Provide the [X, Y] coordinate of the cell's center where the given text is located.  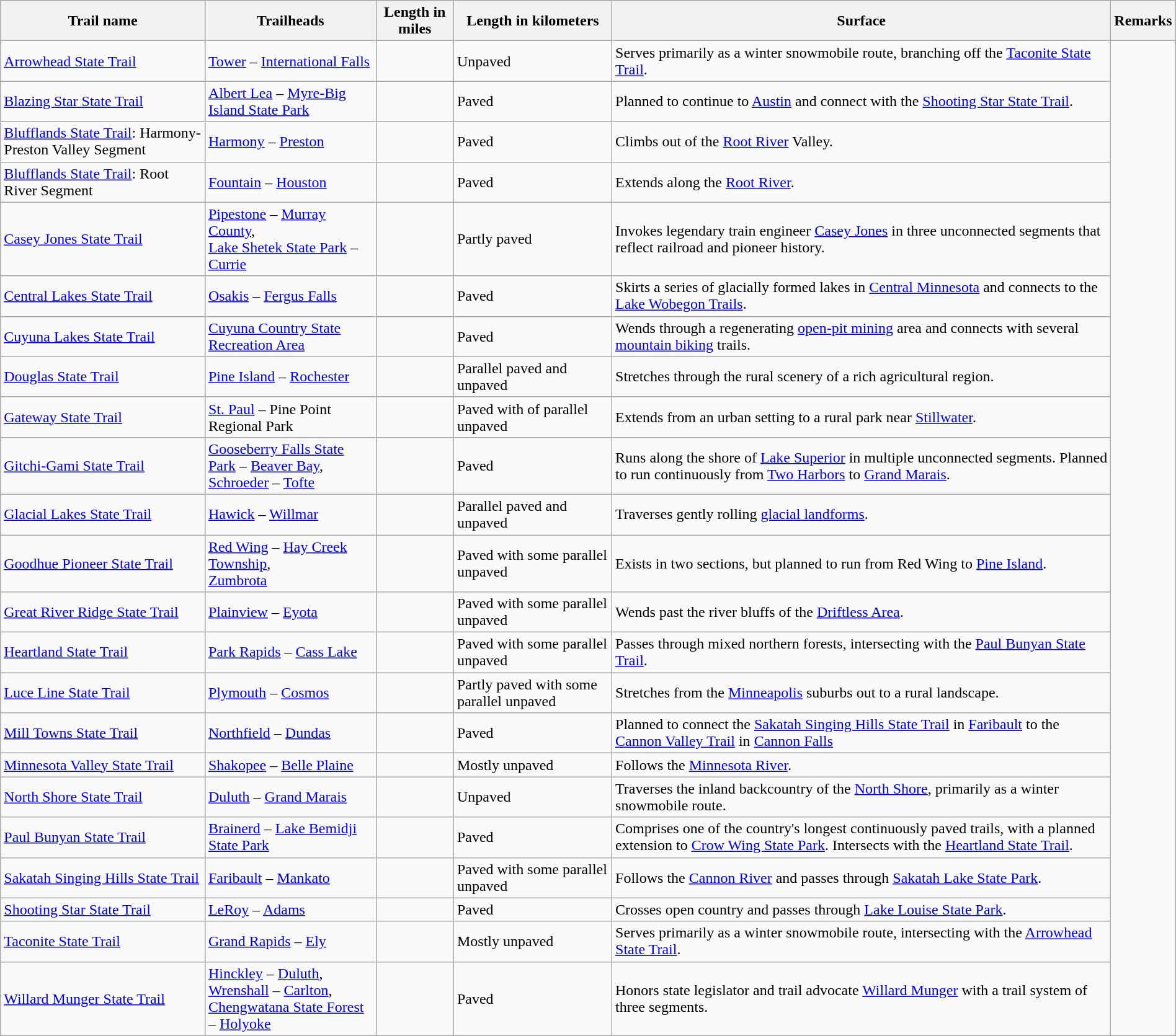
Planned to connect the Sakatah Singing Hills State Trail in Faribault to the Cannon Valley Trail in Cannon Falls [862, 733]
Surface [862, 21]
Partly paved [532, 239]
Remarks [1143, 21]
Pipestone – Murray County,Lake Shetek State Park – Currie [290, 239]
Harmony – Preston [290, 141]
Sakatah Singing Hills State Trail [103, 878]
Stretches from the Minneapolis suburbs out to a rural landscape. [862, 693]
Wends through a regenerating open-pit mining area and connects with several mountain biking trails. [862, 336]
Invokes legendary train engineer Casey Jones in three unconnected segments that reflect railroad and pioneer history. [862, 239]
Skirts a series of glacially formed lakes in Central Minnesota and connects to the Lake Wobegon Trails. [862, 296]
Blufflands State Trail: Harmony-Preston Valley Segment [103, 141]
Traverses the inland backcountry of the North Shore, primarily as a winter snowmobile route. [862, 797]
Partly paved with some parallel unpaved [532, 693]
Red Wing – Hay Creek Township, Zumbrota [290, 563]
Fountain – Houston [290, 182]
Cuyuna Country State Recreation Area [290, 336]
Great River Ridge State Trail [103, 613]
Blufflands State Trail: Root River Segment [103, 182]
Minnesota Valley State Trail [103, 765]
Stretches through the rural scenery of a rich agricultural region. [862, 377]
Cuyuna Lakes State Trail [103, 336]
LeRoy – Adams [290, 910]
Plymouth – Cosmos [290, 693]
Honors state legislator and trail advocate Willard Munger with a trail system of three segments. [862, 998]
Arrowhead State Trail [103, 61]
Runs along the shore of Lake Superior in multiple unconnected segments. Planned to run continuously from Two Harbors to Grand Marais. [862, 466]
Length in miles [414, 21]
Taconite State Trail [103, 941]
Douglas State Trail [103, 377]
Albert Lea – Myre-Big Island State Park [290, 102]
Climbs out of the Root River Valley. [862, 141]
Central Lakes State Trail [103, 296]
Gateway State Trail [103, 417]
North Shore State Trail [103, 797]
Paved with of parallel unpaved [532, 417]
Pine Island – Rochester [290, 377]
Goodhue Pioneer State Trail [103, 563]
Planned to continue to Austin and connect with the Shooting Star State Trail. [862, 102]
Follows the Minnesota River. [862, 765]
Brainerd – Lake Bemidji State Park [290, 837]
Plainview – Eyota [290, 613]
Gitchi-Gami State Trail [103, 466]
Extends along the Root River. [862, 182]
Passes through mixed northern forests, intersecting with the Paul Bunyan State Trail. [862, 652]
Gooseberry Falls State Park – Beaver Bay,Schroeder – Tofte [290, 466]
Osakis – Fergus Falls [290, 296]
Shakopee – Belle Plaine [290, 765]
Blazing Star State Trail [103, 102]
Glacial Lakes State Trail [103, 515]
Crosses open country and passes through Lake Louise State Park. [862, 910]
Park Rapids – Cass Lake [290, 652]
Heartland State Trail [103, 652]
Grand Rapids – Ely [290, 941]
Trail name [103, 21]
Casey Jones State Trail [103, 239]
Duluth – Grand Marais [290, 797]
Willard Munger State Trail [103, 998]
Hinckley – Duluth,Wrenshall – Carlton,Chengwatana State Forest – Holyoke [290, 998]
Length in kilometers [532, 21]
Shooting Star State Trail [103, 910]
Serves primarily as a winter snowmobile route, intersecting with the Arrowhead State Trail. [862, 941]
Hawick – Willmar [290, 515]
Paul Bunyan State Trail [103, 837]
Faribault – Mankato [290, 878]
St. Paul – Pine Point Regional Park [290, 417]
Exists in two sections, but planned to run from Red Wing to Pine Island. [862, 563]
Trailheads [290, 21]
Follows the Cannon River and passes through Sakatah Lake State Park. [862, 878]
Wends past the river bluffs of the Driftless Area. [862, 613]
Luce Line State Trail [103, 693]
Serves primarily as a winter snowmobile route, branching off the Taconite State Trail. [862, 61]
Traverses gently rolling glacial landforms. [862, 515]
Extends from an urban setting to a rural park near Stillwater. [862, 417]
Mill Towns State Trail [103, 733]
Tower – International Falls [290, 61]
Northfield – Dundas [290, 733]
